Determine the [X, Y] coordinate at the center of the cell enclosing the given text.  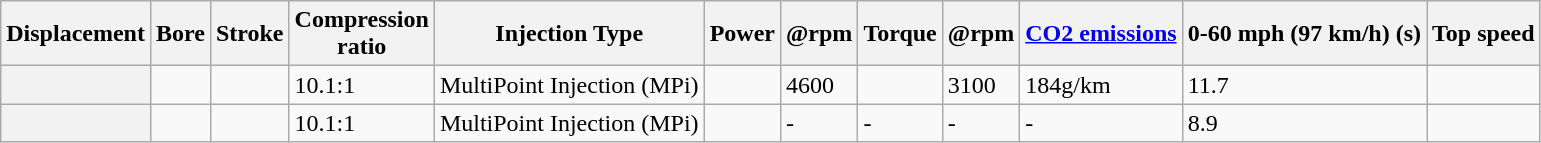
Displacement [76, 34]
3100 [980, 85]
11.7 [1304, 85]
8.9 [1304, 123]
Bore [180, 34]
4600 [818, 85]
Top speed [1484, 34]
Injection Type [569, 34]
CO2 emissions [1101, 34]
Power [742, 34]
Torque [900, 34]
Compressionratio [362, 34]
184g/km [1101, 85]
0-60 mph (97 km/h) (s) [1304, 34]
Stroke [250, 34]
